For the text-containing cell, return its midpoint in [x, y] coordinate format. 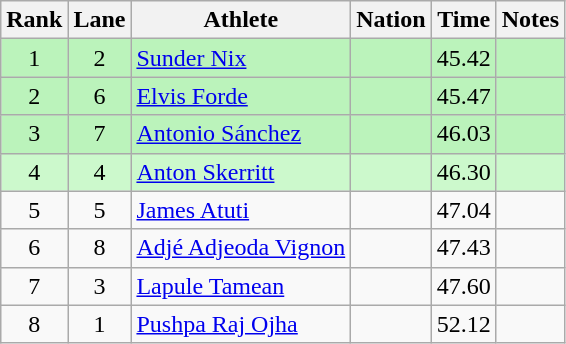
Sunder Nix [241, 58]
Pushpa Raj Ojha [241, 324]
52.12 [464, 324]
Notes [530, 20]
Anton Skerritt [241, 172]
47.04 [464, 210]
Time [464, 20]
Athlete [241, 20]
James Atuti [241, 210]
46.03 [464, 134]
47.43 [464, 248]
Lapule Tamean [241, 286]
Elvis Forde [241, 96]
Rank [34, 20]
47.60 [464, 286]
Lane [100, 20]
Antonio Sánchez [241, 134]
Nation [391, 20]
46.30 [464, 172]
45.42 [464, 58]
Adjé Adjeoda Vignon [241, 248]
45.47 [464, 96]
